Return the (x, y) coordinate for the center point of the cell that contains the specified text.  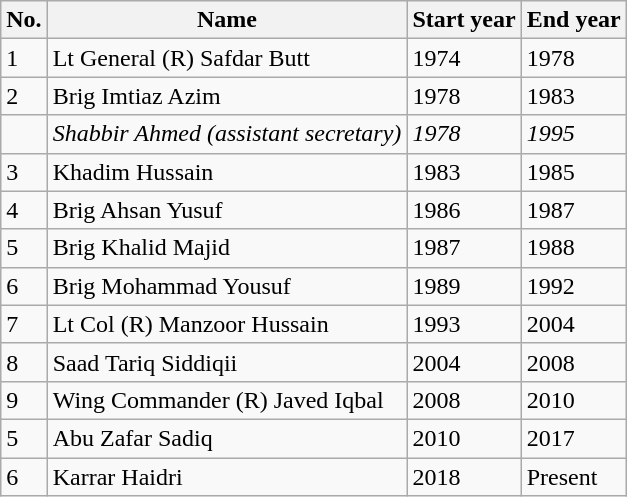
2 (24, 96)
7 (24, 324)
End year (574, 20)
Start year (464, 20)
8 (24, 362)
4 (24, 210)
2018 (464, 477)
No. (24, 20)
Name (227, 20)
Shabbir Ahmed (assistant secretary) (227, 134)
1974 (464, 58)
1 (24, 58)
Brig Mohammad Yousuf (227, 286)
Brig Khalid Majid (227, 248)
Lt Col (R) Manzoor Hussain (227, 324)
1992 (574, 286)
Brig Imtiaz Azim (227, 96)
1993 (464, 324)
3 (24, 172)
Present (574, 477)
1995 (574, 134)
Khadim Hussain (227, 172)
9 (24, 400)
Wing Commander (R) Javed Iqbal (227, 400)
1985 (574, 172)
1989 (464, 286)
1988 (574, 248)
Brig Ahsan Yusuf (227, 210)
1986 (464, 210)
Abu Zafar Sadiq (227, 438)
Saad Tariq Siddiqii (227, 362)
2017 (574, 438)
Karrar Haidri (227, 477)
Lt General (R) Safdar Butt (227, 58)
